Scan for the cell matching the given text and deliver its (X, Y) coordinate at center. 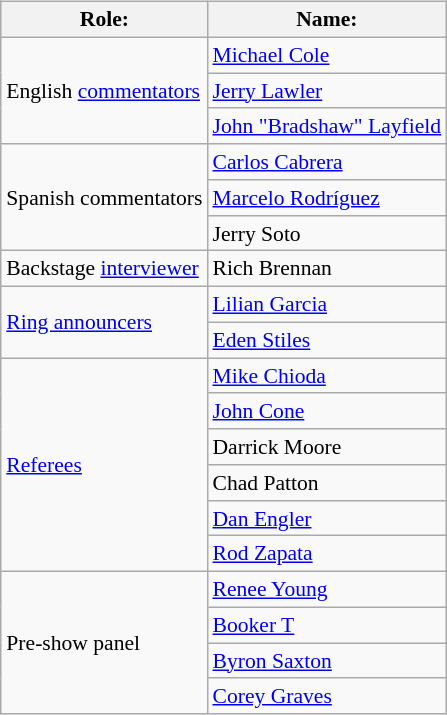
Name: (326, 20)
Byron Saxton (326, 661)
Role: (104, 20)
Lilian Garcia (326, 305)
Jerry Soto (326, 233)
Michael Cole (326, 55)
Backstage interviewer (104, 269)
Dan Engler (326, 518)
Carlos Cabrera (326, 162)
Ring announcers (104, 322)
English commentators (104, 90)
Rod Zapata (326, 554)
John Cone (326, 411)
Darrick Moore (326, 447)
Pre-show panel (104, 643)
Mike Chioda (326, 376)
Rich Brennan (326, 269)
Jerry Lawler (326, 91)
Corey Graves (326, 696)
Eden Stiles (326, 340)
Referees (104, 465)
Marcelo Rodríguez (326, 198)
Spanish commentators (104, 198)
Renee Young (326, 590)
Booker T (326, 625)
John "Bradshaw" Layfield (326, 126)
Chad Patton (326, 483)
